Output the [X, Y] coordinate of the center of the cell containing the given text.  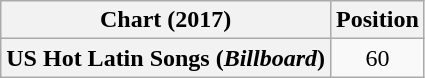
60 [378, 58]
Position [378, 20]
Chart (2017) [166, 20]
US Hot Latin Songs (Billboard) [166, 58]
